Locate the cell with the specified text and output its (x, y) center coordinate. 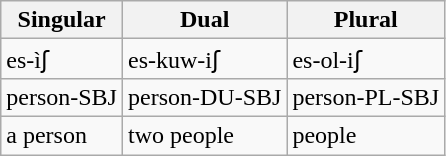
two people (204, 135)
a person (62, 135)
es-kuw-iʃ (204, 59)
people (366, 135)
Singular (62, 20)
person-SBJ (62, 97)
person-DU-SBJ (204, 97)
es-ol-iʃ (366, 59)
person-PL-SBJ (366, 97)
Dual (204, 20)
Plural (366, 20)
es-ìʃ (62, 59)
